Identify which cell holds the provided text, then report its [x, y] central coordinate. 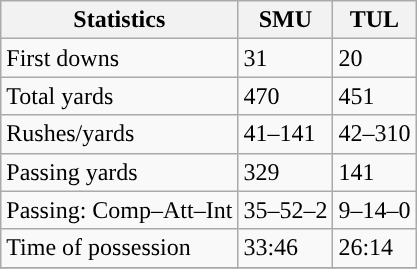
451 [374, 96]
TUL [374, 20]
Statistics [120, 20]
141 [374, 172]
35–52–2 [286, 210]
41–141 [286, 134]
9–14–0 [374, 210]
33:46 [286, 248]
26:14 [374, 248]
42–310 [374, 134]
31 [286, 58]
329 [286, 172]
20 [374, 58]
Total yards [120, 96]
470 [286, 96]
First downs [120, 58]
Passing yards [120, 172]
Time of possession [120, 248]
Rushes/yards [120, 134]
SMU [286, 20]
Passing: Comp–Att–Int [120, 210]
